From the cell containing the given text, extract its center point as [X, Y] coordinate. 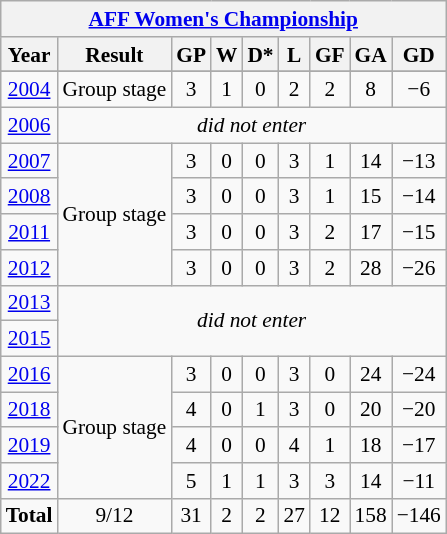
2012 [30, 268]
−15 [419, 232]
2016 [30, 374]
2007 [30, 161]
18 [371, 445]
20 [371, 410]
W [226, 55]
2004 [30, 90]
8 [371, 90]
2015 [30, 339]
Total [30, 516]
24 [371, 374]
GA [371, 55]
−26 [419, 268]
D* [260, 55]
28 [371, 268]
12 [330, 516]
2013 [30, 303]
L [294, 55]
Result [114, 55]
−17 [419, 445]
−13 [419, 161]
31 [191, 516]
158 [371, 516]
GF [330, 55]
−20 [419, 410]
2018 [30, 410]
17 [371, 232]
2019 [30, 445]
GP [191, 55]
Year [30, 55]
−146 [419, 516]
2022 [30, 481]
−11 [419, 481]
−24 [419, 374]
15 [371, 197]
AFF Women's Championship [224, 19]
−14 [419, 197]
GD [419, 55]
2011 [30, 232]
2006 [30, 126]
5 [191, 481]
27 [294, 516]
9/12 [114, 516]
−6 [419, 90]
2008 [30, 197]
